Capture the cell that displays the provided text and extract its (x, y) central coordinate. 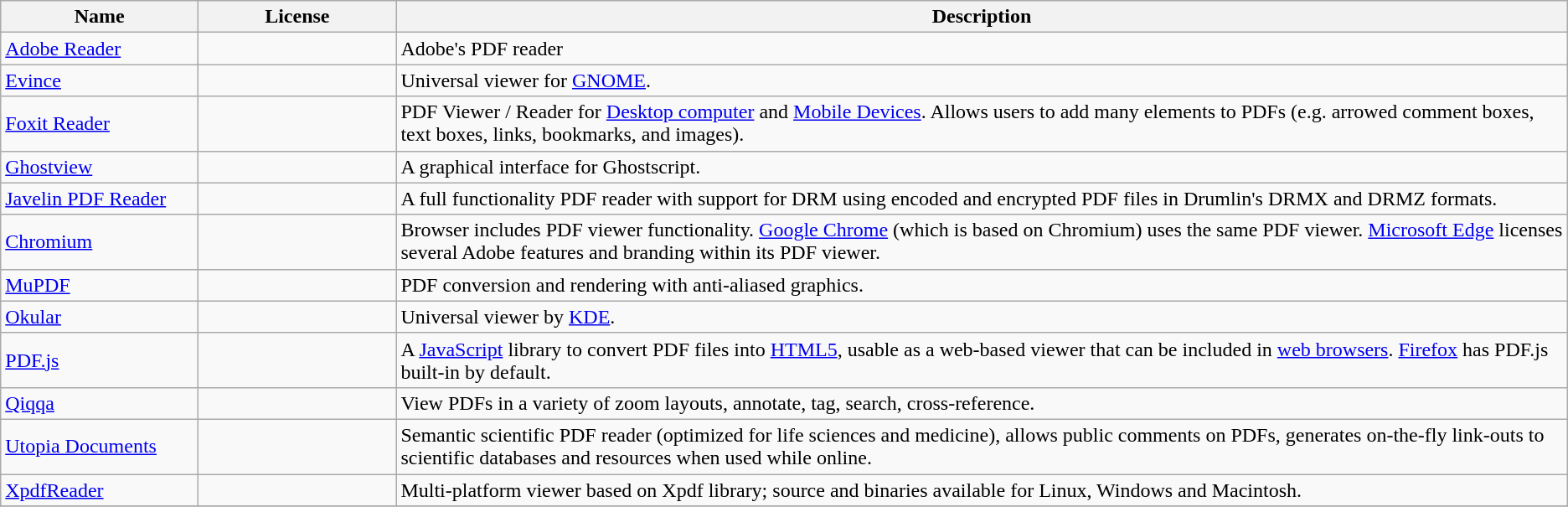
PDF.js (100, 360)
Utopia Documents (100, 446)
XpdfReader (100, 490)
Qiqqa (100, 403)
Foxit Reader (100, 124)
Adobe Reader (100, 49)
Description (982, 17)
Name (100, 17)
Universal viewer for GNOME. (982, 80)
Javelin PDF Reader (100, 199)
Ghostview (100, 167)
Adobe's PDF reader (982, 49)
Okular (100, 317)
License (297, 17)
Evince (100, 80)
Multi-platform viewer based on Xpdf library; source and binaries available for Linux, Windows and Macintosh. (982, 490)
View PDFs in a variety of zoom layouts, annotate, tag, search, cross-reference. (982, 403)
A full functionality PDF reader with support for DRM using encoded and encrypted PDF files in Drumlin's DRMX and DRMZ formats. (982, 199)
Chromium (100, 241)
A graphical interface for Ghostscript. (982, 167)
Universal viewer by KDE. (982, 317)
PDF conversion and rendering with anti-aliased graphics. (982, 285)
MuPDF (100, 285)
